Extract the (x, y) coordinate from the center of the cell holding the provided text.  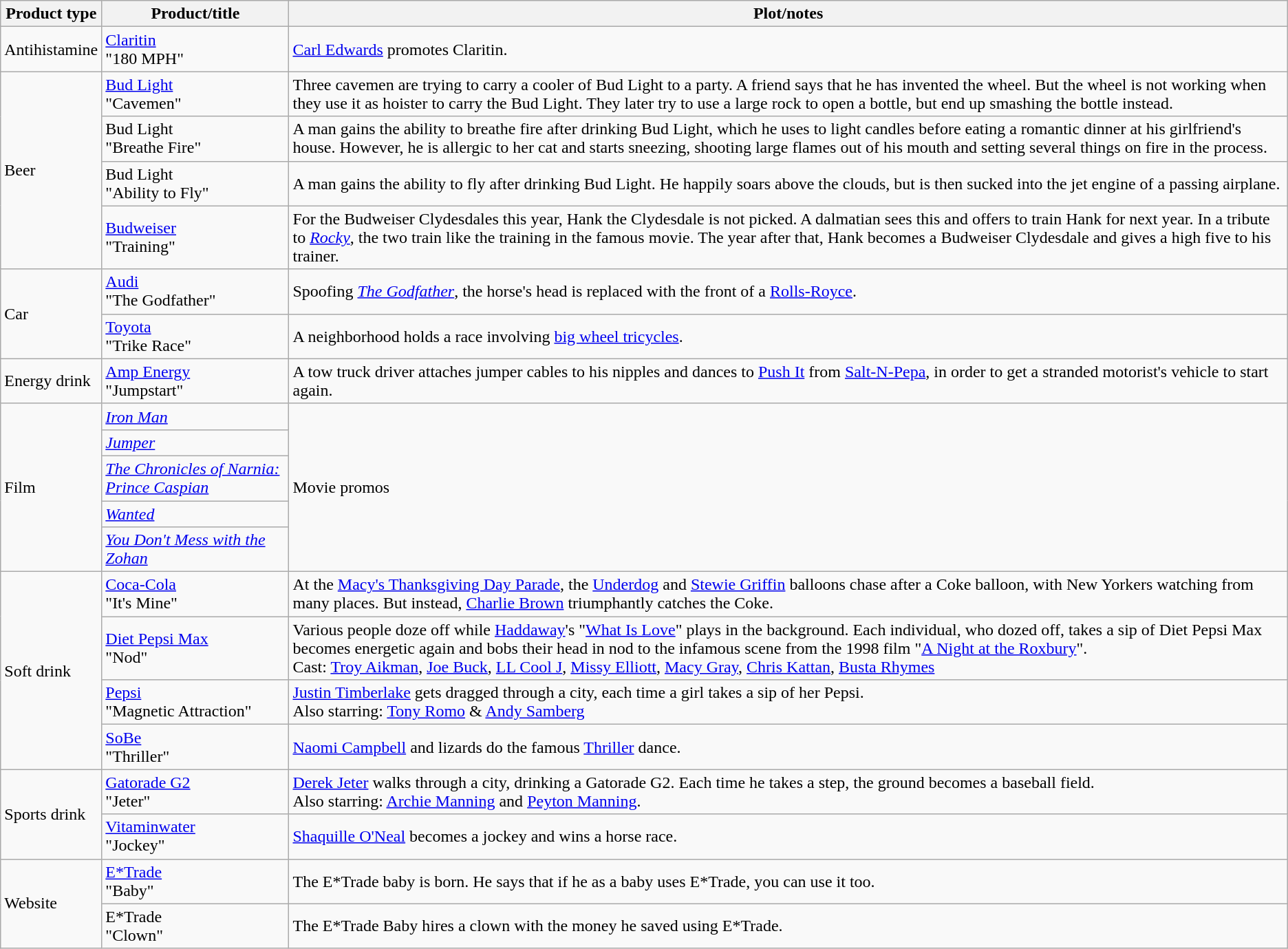
SoBe"Thriller" (195, 747)
The E*Trade baby is born. He says that if he as a baby uses E*Trade, you can use it too. (788, 881)
Pepsi"Magnetic Attraction" (195, 702)
Bud Light"Cavemen" (195, 94)
Website (51, 904)
Plot/notes (788, 14)
Antihistamine (51, 50)
You Don't Mess with the Zohan (195, 549)
Bud Light"Ability to Fly" (195, 183)
Diet Pepsi Max"Nod" (195, 648)
Movie promos (788, 487)
Audi"The Godfather" (195, 292)
Claritin"180 MPH" (195, 50)
Product type (51, 14)
Energy drink (51, 381)
Budweiser"Training" (195, 237)
Film (51, 487)
Amp Energy"Jumpstart" (195, 381)
Spoofing The Godfather, the horse's head is replaced with the front of a Rolls-Royce. (788, 292)
E*Trade"Baby" (195, 881)
Justin Timberlake gets dragged through a city, each time a girl takes a sip of her Pepsi.Also starring: Tony Romo & Andy Samberg (788, 702)
Iron Man (195, 416)
Car (51, 314)
Carl Edwards promotes Claritin. (788, 50)
Gatorade G2"Jeter" (195, 791)
A neighborhood holds a race involving big wheel tricycles. (788, 336)
Shaquille O'Neal becomes a jockey and wins a horse race. (788, 837)
Bud Light"Breathe Fire" (195, 139)
Naomi Campbell and lizards do the famous Thriller dance. (788, 747)
The E*Trade Baby hires a clown with the money he saved using E*Trade. (788, 926)
Coca-Cola"It's Mine" (195, 595)
Wanted (195, 514)
Beer (51, 171)
Toyota"Trike Race" (195, 336)
E*Trade"Clown" (195, 926)
Product/title (195, 14)
Jumper (195, 442)
Soft drink (51, 670)
The Chronicles of Narnia: Prince Caspian (195, 478)
Vitaminwater"Jockey" (195, 837)
Sports drink (51, 814)
